From the cell containing the given text, extract its center point as [X, Y] coordinate. 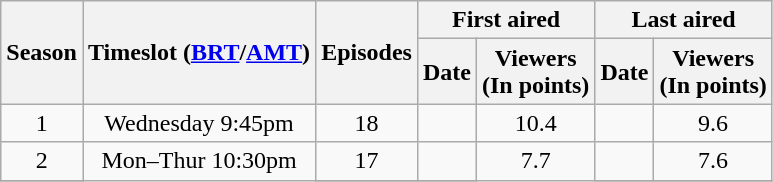
First aired [506, 20]
7.6 [713, 161]
9.6 [713, 123]
1 [42, 123]
Last aired [684, 20]
Mon–Thur 10:30pm [198, 161]
10.4 [535, 123]
Episodes [367, 52]
17 [367, 161]
Timeslot (BRT/AMT) [198, 52]
18 [367, 123]
Wednesday 9:45pm [198, 123]
2 [42, 161]
Season [42, 52]
7.7 [535, 161]
